Provide the (x, y) coordinate of the cell's center where the given text is located.  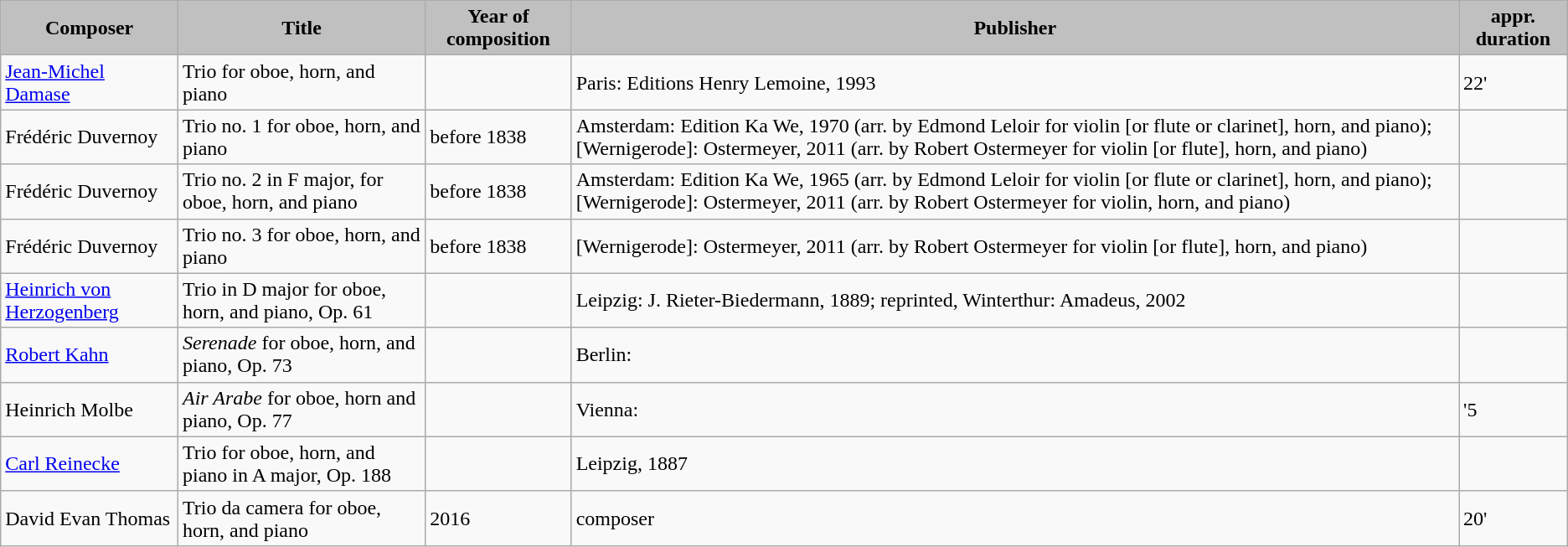
Berlin: (1015, 355)
Serenade for oboe, horn, and piano, Op. 73 (302, 355)
Composer (90, 28)
'5 (1514, 409)
Leipzig: J. Rieter-Biedermann, 1889; reprinted, Winterthur: Amadeus, 2002 (1015, 300)
Vienna: (1015, 409)
Trio for oboe, horn, and piano (302, 82)
Trio no. 1 for oboe, horn, and piano (302, 137)
Paris: Editions Henry Lemoine, 1993 (1015, 82)
Heinrich Molbe (90, 409)
[Wernigerode]: Ostermeyer, 2011 (arr. by Robert Ostermeyer for violin [or flute], horn, and piano) (1015, 246)
Title (302, 28)
2016 (498, 518)
Carl Reinecke (90, 464)
David Evan Thomas (90, 518)
Trio no. 3 for oboe, horn, and piano (302, 246)
Jean-Michel Damase (90, 82)
Leipzig, 1887 (1015, 464)
Trio da camera for oboe, horn, and piano (302, 518)
Trio no. 2 in F major, for oboe, horn, and piano (302, 191)
appr. duration (1514, 28)
22' (1514, 82)
Trio in D major for oboe, horn, and piano, Op. 61 (302, 300)
Robert Kahn (90, 355)
Trio for oboe, horn, and piano in A major, Op. 188 (302, 464)
Heinrich von Herzogenberg (90, 300)
Year of composition (498, 28)
20' (1514, 518)
Publisher (1015, 28)
composer (1015, 518)
Air Arabe for oboe, horn and piano, Op. 77 (302, 409)
